Output the (x, y) coordinate of the center of the cell containing the given text.  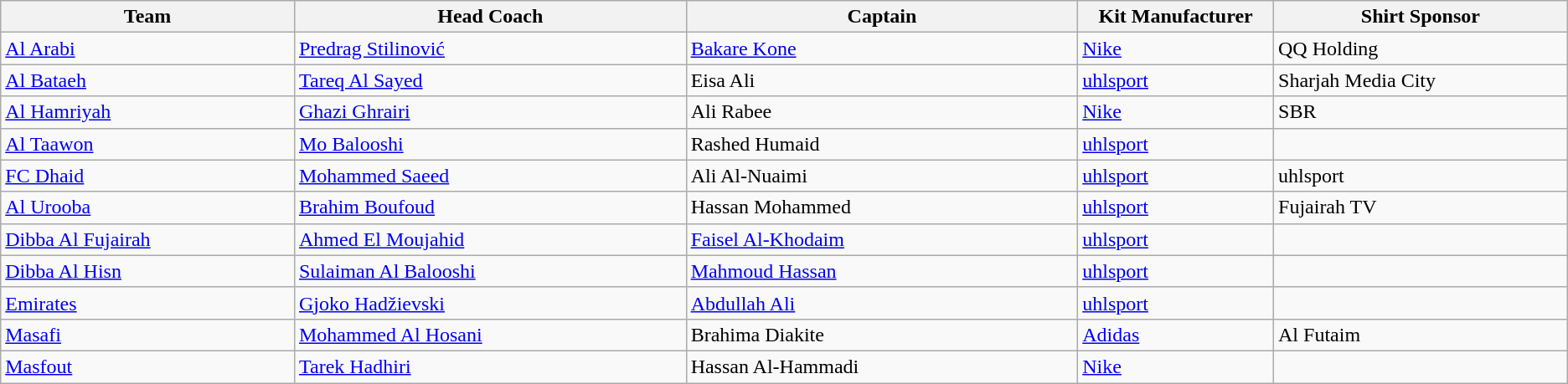
Kit Manufacturer (1176, 17)
Ali Rabee (882, 112)
Ghazi Ghrairi (490, 112)
Hassan Mohammed (882, 207)
Captain (882, 17)
Hassan Al-Hammadi (882, 366)
Tareq Al Sayed (490, 80)
Adidas (1176, 335)
Faisel Al-Khodaim (882, 239)
Abdullah Ali (882, 303)
Al Taawon (147, 144)
Shirt Sponsor (1421, 17)
Al Hamriyah (147, 112)
QQ Holding (1421, 49)
Sulaiman Al Balooshi (490, 271)
Masfout (147, 366)
Sharjah Media City (1421, 80)
Al Arabi (147, 49)
FC Dhaid (147, 176)
Al Futaim (1421, 335)
Predrag Stilinović (490, 49)
Ali Al-Nuaimi (882, 176)
Al Urooba (147, 207)
Brahima Diakite (882, 335)
Gjoko Hadžievski (490, 303)
Al Bataeh (147, 80)
Brahim Boufoud (490, 207)
Head Coach (490, 17)
Mohammed Saeed (490, 176)
Dibba Al Fujairah (147, 239)
Ahmed El Moujahid (490, 239)
Dibba Al Hisn (147, 271)
Eisa Ali (882, 80)
Mahmoud Hassan (882, 271)
Masafi (147, 335)
Fujairah TV (1421, 207)
Tarek Hadhiri (490, 366)
SBR (1421, 112)
Mohammed Al Hosani (490, 335)
Mo Balooshi (490, 144)
Bakare Kone (882, 49)
Emirates (147, 303)
Team (147, 17)
Rashed Humaid (882, 144)
